Identify which cell holds the provided text, then report its (x, y) central coordinate. 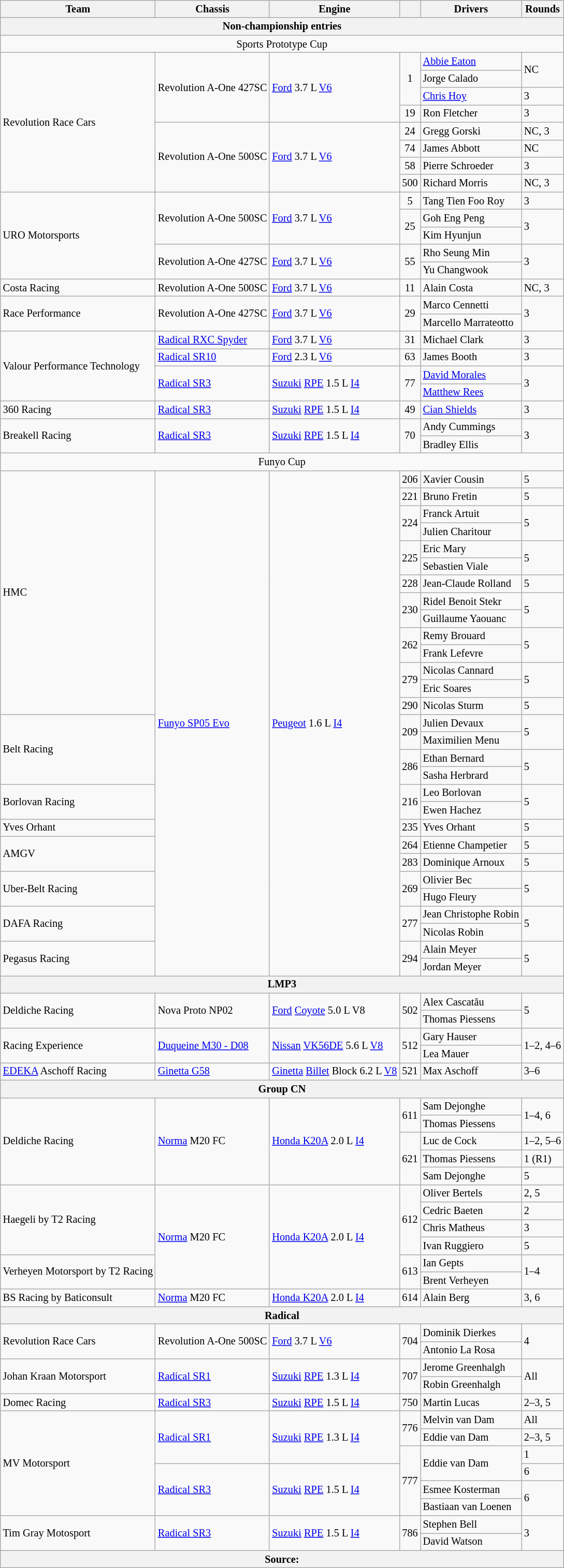
Alain Meyer (471, 950)
1–2, 5–6 (543, 1141)
209 (410, 732)
Radical (282, 1315)
Matthew Rees (471, 392)
Julien Devaux (471, 723)
EDEKA Aschoff Racing (78, 1071)
Ford Coyote 5.0 L V8 (335, 1010)
Sebastien Viale (471, 566)
Frank Lefevre (471, 654)
612 (410, 1219)
AMGV (78, 854)
Chassis (212, 9)
29 (410, 314)
Guillaume Yaouanc (471, 618)
294 (410, 958)
614 (410, 1298)
613 (410, 1272)
Verheyen Motorsport by T2 Racing (78, 1272)
55 (410, 262)
Jean Christophe Robin (471, 914)
Breakell Racing (78, 436)
Gary Hauser (471, 1037)
Rounds (543, 9)
Costa Racing (78, 288)
360 Racing (78, 409)
Ginetta G58 (212, 1071)
776 (410, 1428)
63 (410, 357)
Luc de Cock (471, 1141)
Radical RXC Spyder (212, 340)
Oliver Bertels (471, 1193)
777 (410, 1481)
290 (410, 706)
1–4 (543, 1272)
Funyo SP05 Evo (212, 723)
James Abbott (471, 149)
277 (410, 923)
221 (410, 497)
Dominik Dierkes (471, 1333)
Sasha Herbrard (471, 775)
Ron Fletcher (471, 113)
512 (410, 1045)
LMP3 (282, 984)
2 (543, 1211)
Ford 2.3 L V6 (335, 357)
Uber-Belt Racing (78, 888)
230 (410, 610)
283 (410, 863)
279 (410, 679)
Tang Tien Foo Roy (471, 201)
Funyo Cup (282, 462)
Stephen Bell (471, 1524)
Nova Proto NP02 (212, 1010)
2, 5 (543, 1193)
Chris Hoy (471, 96)
Peugeot 1.6 L I4 (335, 723)
Alex Cascatău (471, 1002)
DAFA Racing (78, 923)
Nicolas Sturm (471, 706)
URO Motorsports (78, 235)
621 (410, 1158)
Eric Soares (471, 688)
Kim Hyunjun (471, 235)
Pierre Schroeder (471, 166)
Cedric Baeten (471, 1211)
Eric Mary (471, 549)
Melvin van Dam (471, 1419)
Ridel Benoit Stekr (471, 601)
707 (410, 1377)
3, 6 (543, 1298)
Engine (335, 9)
Jean-Claude Rolland (471, 584)
Esmee Kosterman (471, 1489)
Marcello Marrateotto (471, 322)
Jordan Meyer (471, 967)
Cian Shields (471, 409)
235 (410, 827)
502 (410, 1010)
224 (410, 523)
70 (410, 436)
11 (410, 288)
Ethan Bernard (471, 758)
786 (410, 1533)
4 (543, 1341)
Lea Mauer (471, 1054)
262 (410, 645)
Hugo Fleury (471, 897)
Jerome Greenhalgh (471, 1368)
3–6 (543, 1071)
Bradley Ellis (471, 445)
Alain Costa (471, 288)
1 (R1) (543, 1159)
Alain Berg (471, 1298)
Xavier Cousin (471, 479)
58 (410, 166)
Marco Cennetti (471, 305)
Tim Gray Motosport (78, 1533)
Martin Lucas (471, 1402)
216 (410, 801)
74 (410, 149)
750 (410, 1402)
611 (410, 1115)
Ivan Ruggiero (471, 1246)
Racing Experience (78, 1045)
228 (410, 584)
Etienne Champetier (471, 845)
Nicolas Robin (471, 932)
Gregg Gorski (471, 131)
Sports Prototype Cup (282, 44)
Borlovan Racing (78, 801)
Bastiaan van Loenen (471, 1507)
Julien Charitour (471, 531)
Duqueine M30 - D08 (212, 1045)
Yu Changwook (471, 270)
Goh Eng Peng (471, 218)
Max Aschoff (471, 1071)
Jorge Calado (471, 79)
Andy Cummings (471, 427)
264 (410, 845)
206 (410, 479)
BS Racing by Baticonsult (78, 1298)
521 (410, 1071)
Drivers (471, 9)
Franck Artuit (471, 514)
24 (410, 131)
Radical SR10 (212, 357)
Brent Verheyen (471, 1280)
225 (410, 558)
Valour Performance Technology (78, 366)
Johan Kraan Motorsport (78, 1377)
269 (410, 888)
Remy Brouard (471, 636)
Maximilien Menu (471, 741)
David Morales (471, 375)
Domec Racing (78, 1402)
Ewen Hachez (471, 810)
704 (410, 1341)
Michael Clark (471, 340)
Pegasus Racing (78, 958)
1–4, 6 (543, 1115)
Dominique Arnoux (471, 863)
Rho Seung Min (471, 253)
Richard Morris (471, 183)
49 (410, 409)
1–2, 4–6 (543, 1045)
500 (410, 183)
Chris Matheus (471, 1228)
Race Performance (78, 314)
Antonio La Rosa (471, 1350)
286 (410, 767)
19 (410, 113)
25 (410, 227)
Bruno Fretin (471, 497)
James Booth (471, 357)
Group CN (282, 1089)
MV Motorsport (78, 1463)
77 (410, 383)
Haegeli by T2 Racing (78, 1219)
Ginetta Billet Block 6.2 L V8 (335, 1071)
Abbie Eaton (471, 61)
31 (410, 340)
Non-championship entries (282, 26)
Olivier Bec (471, 880)
David Watson (471, 1542)
Ian Gepts (471, 1263)
Robin Greenhalgh (471, 1385)
Belt Racing (78, 749)
Source: (282, 1559)
Nicolas Cannard (471, 671)
Leo Borlovan (471, 793)
HMC (78, 592)
Team (78, 9)
Nissan VK56DE 5.6 L V8 (335, 1045)
